From the cell containing the given text, extract its center point as [x, y] coordinate. 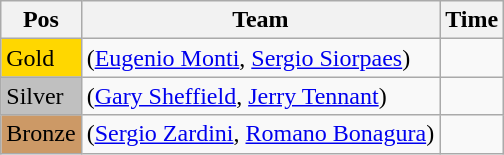
Team [260, 20]
Bronze [41, 134]
(Eugenio Monti, Sergio Siorpaes) [260, 58]
(Gary Sheffield, Jerry Tennant) [260, 96]
(Sergio Zardini, Romano Bonagura) [260, 134]
Gold [41, 58]
Pos [41, 20]
Time [472, 20]
Silver [41, 96]
